Extract the (x, y) coordinate from the center of the cell holding the provided text.  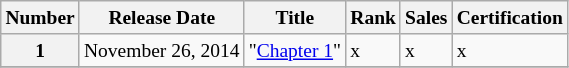
Title (295, 18)
"Chapter 1" (295, 50)
Release Date (162, 18)
Number (40, 18)
1 (40, 50)
Certification (510, 18)
Rank (374, 18)
Sales (426, 18)
November 26, 2014 (162, 50)
